Extract the (x, y) coordinate from the center of the cell holding the provided text.  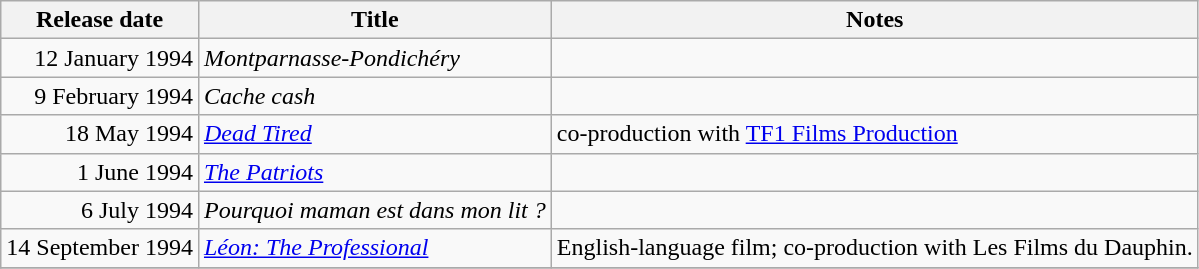
6 July 1994 (100, 210)
Cache cash (374, 96)
9 February 1994 (100, 96)
Dead Tired (374, 134)
12 January 1994 (100, 58)
Pourquoi maman est dans mon lit ? (374, 210)
18 May 1994 (100, 134)
The Patriots (374, 172)
1 June 1994 (100, 172)
Notes (874, 20)
Title (374, 20)
co-production with TF1 Films Production (874, 134)
Léon: The Professional (374, 248)
14 September 1994 (100, 248)
English-language film; co-production with Les Films du Dauphin. (874, 248)
Release date (100, 20)
Montparnasse-Pondichéry (374, 58)
